Identify which cell holds the provided text, then report its [X, Y] central coordinate. 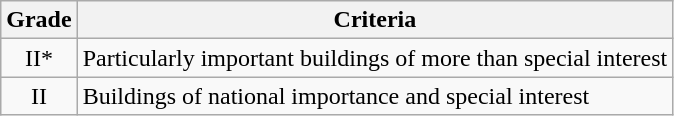
Criteria [375, 20]
II* [39, 58]
Grade [39, 20]
II [39, 96]
Buildings of national importance and special interest [375, 96]
Particularly important buildings of more than special interest [375, 58]
